For the text-containing cell, return its midpoint in [x, y] coordinate format. 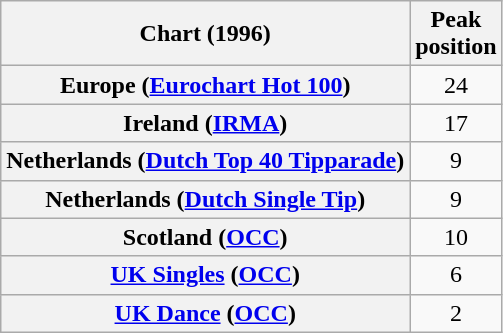
Scotland (OCC) [206, 237]
UK Dance (OCC) [206, 313]
Netherlands (Dutch Single Tip) [206, 199]
6 [456, 275]
Ireland (IRMA) [206, 123]
17 [456, 123]
Netherlands (Dutch Top 40 Tipparade) [206, 161]
Peakposition [456, 34]
Chart (1996) [206, 34]
2 [456, 313]
10 [456, 237]
UK Singles (OCC) [206, 275]
Europe (Eurochart Hot 100) [206, 85]
24 [456, 85]
